For the text-containing cell, return its midpoint in (x, y) coordinate format. 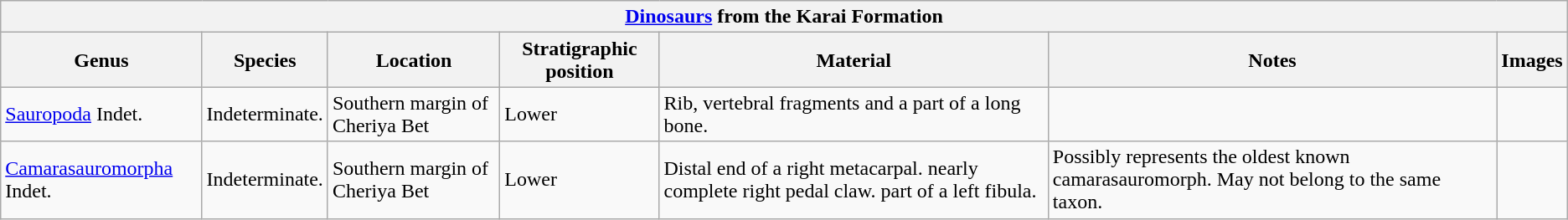
Camarasauromorpha Indet. (101, 180)
Location (414, 60)
Species (265, 60)
Distal end of a right metacarpal. nearly complete right pedal claw. part of a left fibula. (854, 180)
Stratigraphic position (580, 60)
Genus (101, 60)
Possibly represents the oldest known camarasauromorph. May not belong to the same taxon. (1271, 180)
Notes (1271, 60)
Rib, vertebral fragments and a part of a long bone. (854, 114)
Material (854, 60)
Dinosaurs from the Karai Formation (784, 17)
Images (1532, 60)
Sauropoda Indet. (101, 114)
